Output the [X, Y] coordinate of the center of the cell containing the given text.  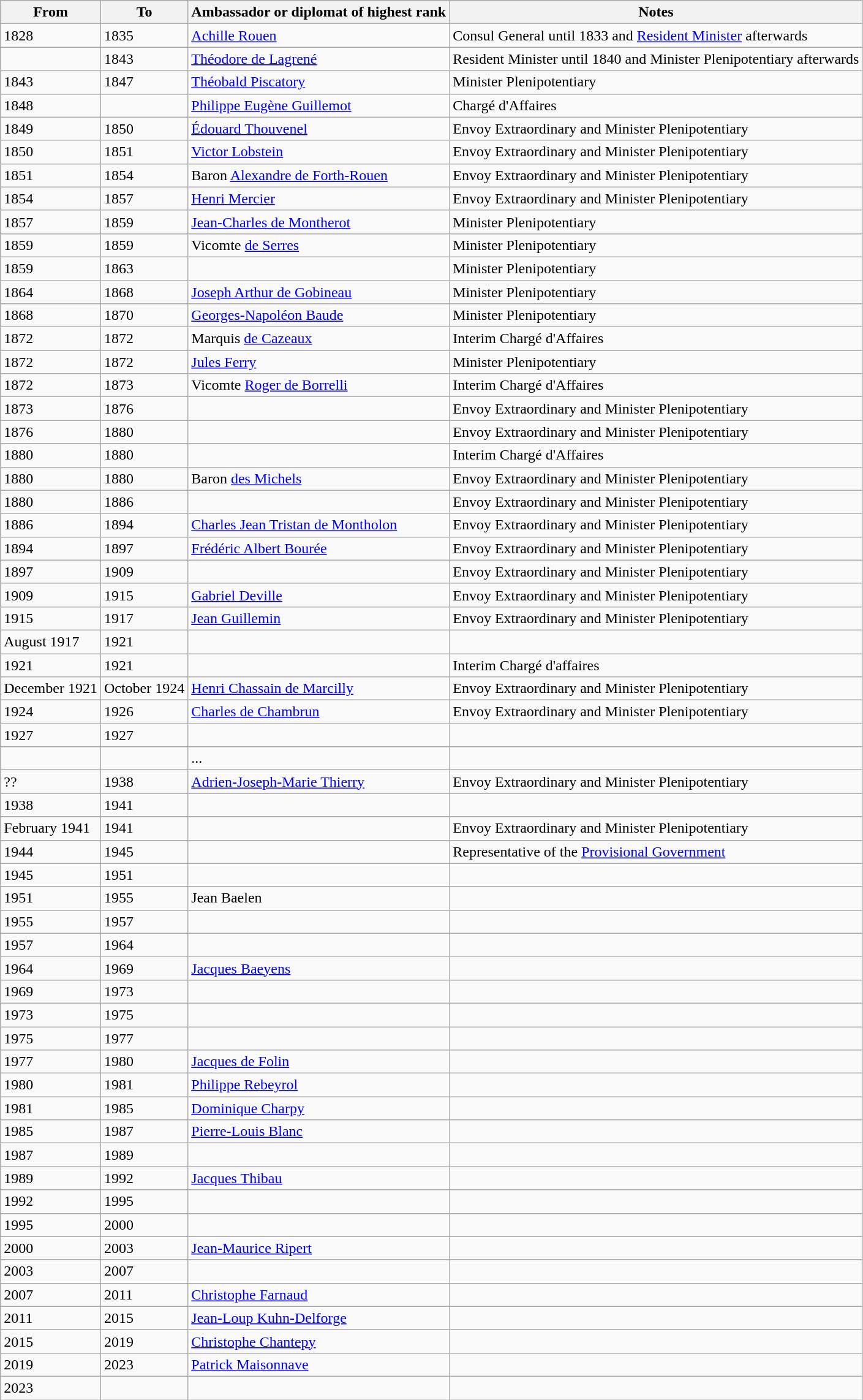
1848 [51, 105]
Jean-Charles de Montherot [318, 222]
Patrick Maisonnave [318, 1364]
From [51, 12]
Jean Baelen [318, 898]
Consul General until 1833 and Resident Minister afterwards [656, 36]
Christophe Farnaud [318, 1295]
August 1917 [51, 641]
Interim Chargé d'affaires [656, 665]
1870 [144, 316]
Vicomte de Serres [318, 245]
Achille Rouen [318, 36]
Joseph Arthur de Gobineau [318, 292]
Théodore de Lagrené [318, 59]
... [318, 759]
Théobald Piscatory [318, 82]
Jean Guillemin [318, 618]
Marquis de Cazeaux [318, 339]
1847 [144, 82]
Notes [656, 12]
Chargé d'Affaires [656, 105]
1835 [144, 36]
Jacques Thibau [318, 1178]
Jean-Maurice Ripert [318, 1248]
1863 [144, 268]
Vicomte Roger de Borrelli [318, 385]
Charles de Chambrun [318, 712]
1924 [51, 712]
?? [51, 782]
Jacques Baeyens [318, 968]
Dominique Charpy [318, 1108]
February 1941 [51, 828]
Baron Alexandre de Forth-Rouen [318, 175]
Ambassador or diplomat of highest rank [318, 12]
Adrien-Joseph-Marie Thierry [318, 782]
Jacques de Folin [318, 1062]
October 1924 [144, 689]
Jules Ferry [318, 362]
1944 [51, 852]
Philippe Rebeyrol [318, 1085]
Baron des Michels [318, 479]
Gabriel Deville [318, 595]
Charles Jean Tristan de Montholon [318, 525]
Victor Lobstein [318, 152]
Representative of the Provisional Government [656, 852]
1917 [144, 618]
Christophe Chantepy [318, 1341]
Henri Mercier [318, 199]
Pierre-Louis Blanc [318, 1132]
1828 [51, 36]
1864 [51, 292]
Édouard Thouvenel [318, 129]
Frédéric Albert Bourée [318, 548]
Jean-Loup Kuhn-Delforge [318, 1318]
Georges-Napoléon Baude [318, 316]
Henri Chassain de Marcilly [318, 689]
1926 [144, 712]
Philippe Eugène Guillemot [318, 105]
To [144, 12]
Resident Minister until 1840 and Minister Plenipotentiary afterwards [656, 59]
1849 [51, 129]
December 1921 [51, 689]
